From the cell containing the given text, extract its center point as [x, y] coordinate. 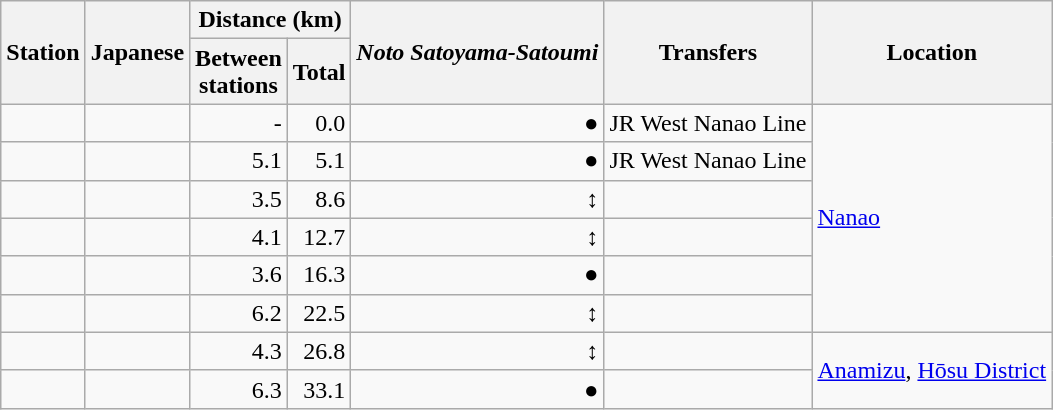
22.5 [319, 313]
33.1 [319, 389]
Nanao [932, 218]
Distance (km) [270, 20]
3.5 [239, 199]
6.3 [239, 389]
0.0 [319, 123]
Japanese [137, 52]
Location [932, 52]
Total [319, 72]
Betweenstations [239, 72]
3.6 [239, 275]
- [239, 123]
4.3 [239, 351]
12.7 [319, 237]
8.6 [319, 199]
Transfers [708, 52]
Anamizu, Hōsu District [932, 370]
Station [43, 52]
Noto Satoyama-Satoumi [478, 52]
4.1 [239, 237]
16.3 [319, 275]
6.2 [239, 313]
26.8 [319, 351]
